Return the [x, y] coordinate for the center point of the cell that contains the specified text.  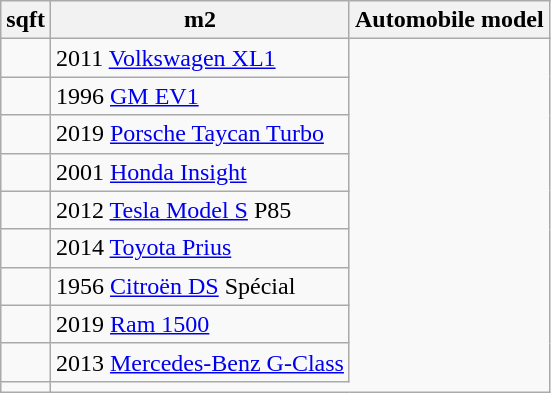
1996 GM EV1 [200, 96]
1956 Citroën DS Spécial [200, 286]
2011 Volkswagen XL1 [200, 58]
2012 Tesla Model S P85 [200, 210]
2014 Toyota Prius [200, 248]
sqft [26, 20]
2013 Mercedes-Benz G-Class [200, 362]
2019 Porsche Taycan Turbo [200, 134]
m2 [200, 20]
2001 Honda Insight [200, 172]
Automobile model [449, 20]
2019 Ram 1500 [200, 324]
